Determine the (X, Y) coordinate at the center of the cell enclosing the given text.  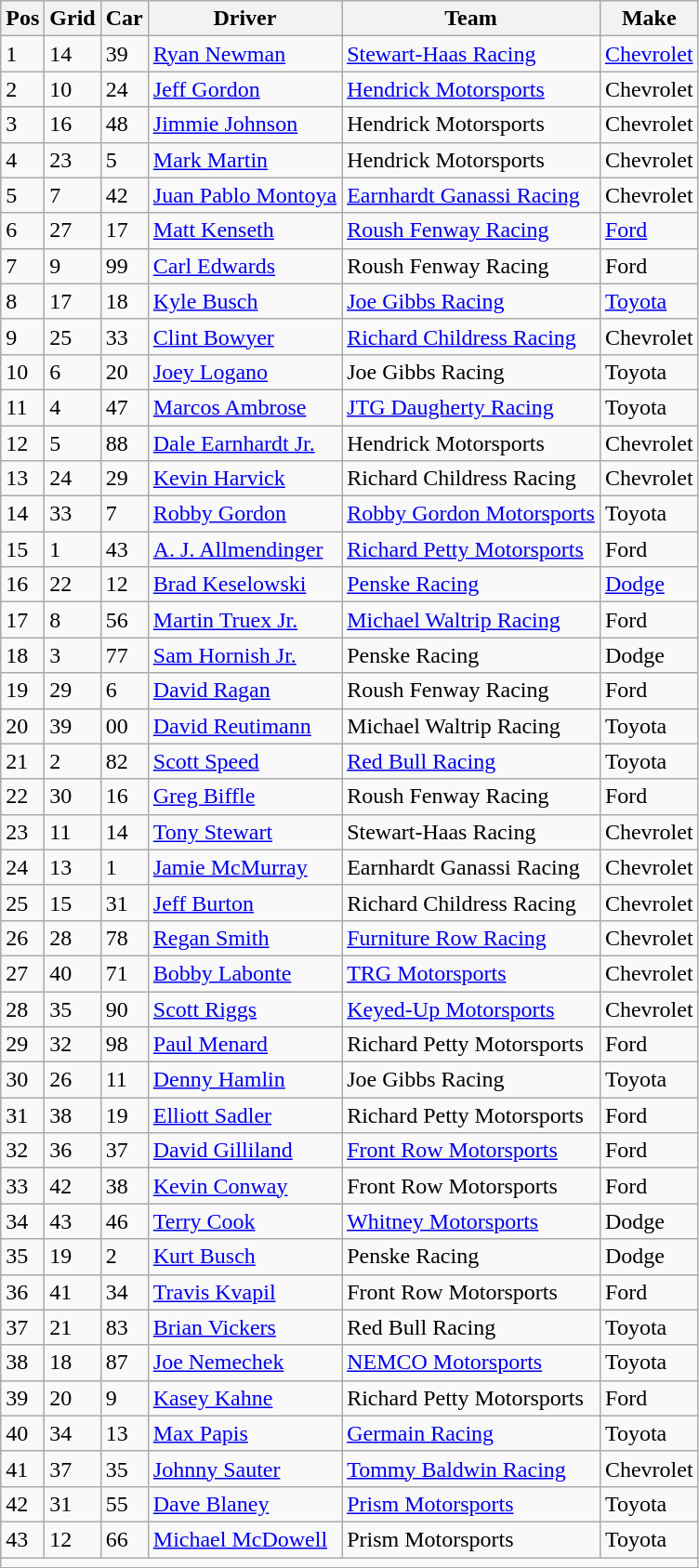
Furniture Row Racing (471, 938)
Carl Edwards (244, 266)
Paul Menard (244, 1045)
Terry Cook (244, 1221)
83 (125, 1327)
Elliott Sadler (244, 1115)
A. J. Allmendinger (244, 549)
Kasey Kahne (244, 1398)
Tommy Baldwin Racing (471, 1469)
Jamie McMurray (244, 867)
87 (125, 1363)
Scott Speed (244, 761)
Ryan Newman (244, 54)
48 (125, 125)
David Gilliland (244, 1151)
Scott Riggs (244, 1008)
56 (125, 620)
Kurt Busch (244, 1257)
77 (125, 655)
Greg Biffle (244, 797)
Kevin Conway (244, 1186)
Kevin Harvick (244, 479)
66 (125, 1539)
Jeff Gordon (244, 89)
Joey Logano (244, 372)
Sam Hornish Jr. (244, 655)
Brad Keselowski (244, 585)
46 (125, 1221)
Jeff Burton (244, 903)
Juan Pablo Montoya (244, 195)
Dale Earnhardt Jr. (244, 443)
47 (125, 407)
Kyle Busch (244, 301)
Regan Smith (244, 938)
Make (649, 19)
Max Papis (244, 1433)
Mark Martin (244, 160)
Keyed-Up Motorsports (471, 1008)
David Ragan (244, 691)
Tony Stewart (244, 832)
Robby Gordon Motorsports (471, 514)
98 (125, 1045)
Marcos Ambrose (244, 407)
82 (125, 761)
99 (125, 266)
NEMCO Motorsports (471, 1363)
90 (125, 1008)
Brian Vickers (244, 1327)
Driver (244, 19)
Grid (73, 19)
Travis Kvapil (244, 1292)
Denny Hamlin (244, 1080)
Clint Bowyer (244, 336)
Car (125, 19)
Michael McDowell (244, 1539)
TRG Motorsports (471, 973)
Germain Racing (471, 1433)
Jimmie Johnson (244, 125)
Bobby Labonte (244, 973)
88 (125, 443)
JTG Daugherty Racing (471, 407)
78 (125, 938)
Matt Kenseth (244, 231)
55 (125, 1504)
Robby Gordon (244, 514)
00 (125, 726)
Joe Nemechek (244, 1363)
Dave Blaney (244, 1504)
Team (471, 19)
Pos (22, 19)
Martin Truex Jr. (244, 620)
Whitney Motorsports (471, 1221)
David Reutimann (244, 726)
Johnny Sauter (244, 1469)
71 (125, 973)
